Find where the given text appears and provide that cell's center as [X, Y] coordinate. 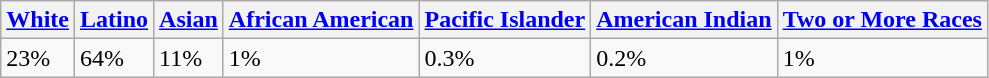
White [38, 20]
Asian [189, 20]
64% [114, 58]
American Indian [684, 20]
Two or More Races [882, 20]
African American [321, 20]
Pacific Islander [505, 20]
0.3% [505, 58]
23% [38, 58]
Latino [114, 20]
11% [189, 58]
0.2% [684, 58]
